Identify which cell holds the provided text, then report its (X, Y) central coordinate. 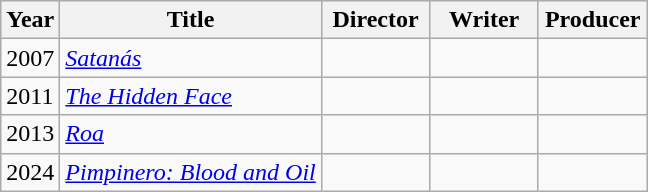
Satanás (190, 58)
Pimpinero: Blood and Oil (190, 172)
The Hidden Face (190, 96)
Title (190, 20)
2011 (30, 96)
Roa (190, 134)
2013 (30, 134)
Writer (484, 20)
2007 (30, 58)
2024 (30, 172)
Producer (592, 20)
Director (376, 20)
Year (30, 20)
